Extract the (x, y) coordinate from the center of the cell holding the provided text.  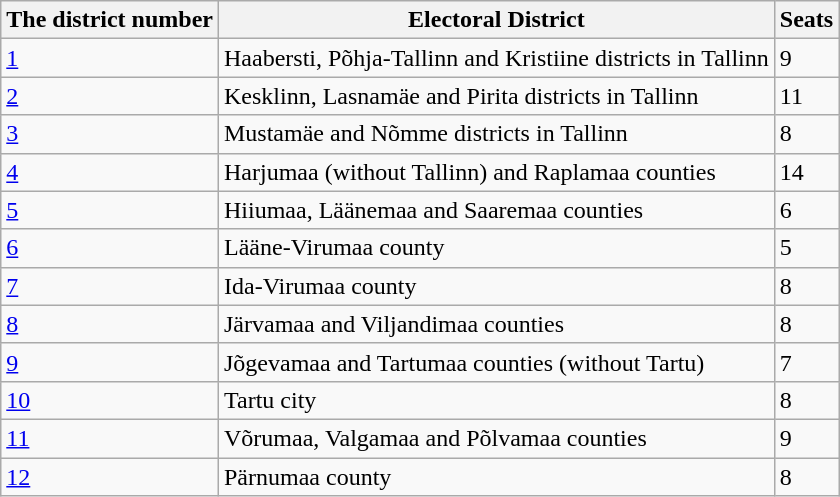
Seats (806, 20)
Järvamaa and Viljandimaa counties (496, 324)
3 (110, 134)
Harjumaa (without Tallinn) and Raplamaa counties (496, 172)
14 (806, 172)
The district number (110, 20)
1 (110, 58)
Pärnumaa county (496, 477)
Ida-Virumaa county (496, 286)
Lääne-Virumaa county (496, 248)
2 (110, 96)
12 (110, 477)
Kesklinn, Lasnamäe and Pirita districts in Tallinn (496, 96)
Electoral District (496, 20)
Hiiumaa, Läänemaa and Saaremaa counties (496, 210)
Võrumaa, Valgamaa and Põlvamaa counties (496, 438)
10 (110, 400)
Jõgevamaa and Tartumaa counties (without Tartu) (496, 362)
Haabersti, Põhja-Tallinn and Kristiine districts in Tallinn (496, 58)
4 (110, 172)
Mustamäe and Nõmme districts in Tallinn (496, 134)
Tartu city (496, 400)
